Locate the cell with the specified text and output its (X, Y) center coordinate. 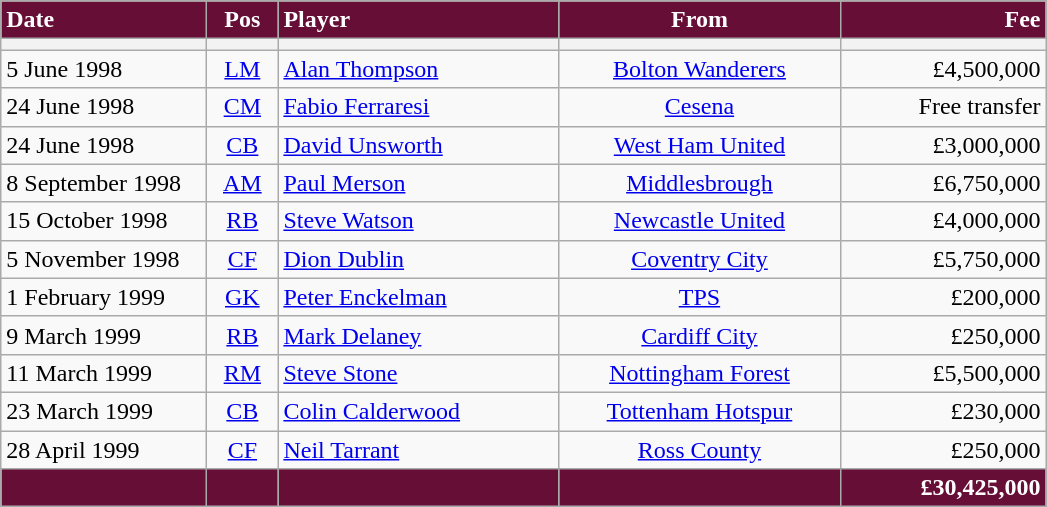
5 June 1998 (104, 69)
Mark Delaney (418, 335)
Free transfer (943, 107)
Bolton Wanderers (700, 69)
Newcastle United (700, 221)
Colin Calderwood (418, 411)
5 November 1998 (104, 259)
£3,000,000 (943, 145)
£5,500,000 (943, 373)
Pos (242, 20)
£200,000 (943, 297)
GK (242, 297)
23 March 1999 (104, 411)
Peter Enckelman (418, 297)
£230,000 (943, 411)
Ross County (700, 449)
Nottingham Forest (700, 373)
Neil Tarrant (418, 449)
Steve Stone (418, 373)
28 April 1999 (104, 449)
£5,750,000 (943, 259)
1 February 1999 (104, 297)
Cardiff City (700, 335)
Paul Merson (418, 183)
West Ham United (700, 145)
Coventry City (700, 259)
£4,000,000 (943, 221)
Cesena (700, 107)
David Unsworth (418, 145)
£6,750,000 (943, 183)
9 March 1999 (104, 335)
11 March 1999 (104, 373)
From (700, 20)
Middlesbrough (700, 183)
£4,500,000 (943, 69)
TPS (700, 297)
CM (242, 107)
8 September 1998 (104, 183)
LM (242, 69)
Steve Watson (418, 221)
Fee (943, 20)
Fabio Ferraresi (418, 107)
AM (242, 183)
Dion Dublin (418, 259)
Date (104, 20)
15 October 1998 (104, 221)
Alan Thompson (418, 69)
RM (242, 373)
Player (418, 20)
£30,425,000 (943, 488)
Tottenham Hotspur (700, 411)
